Find where the given text appears and provide that cell's center as [x, y] coordinate. 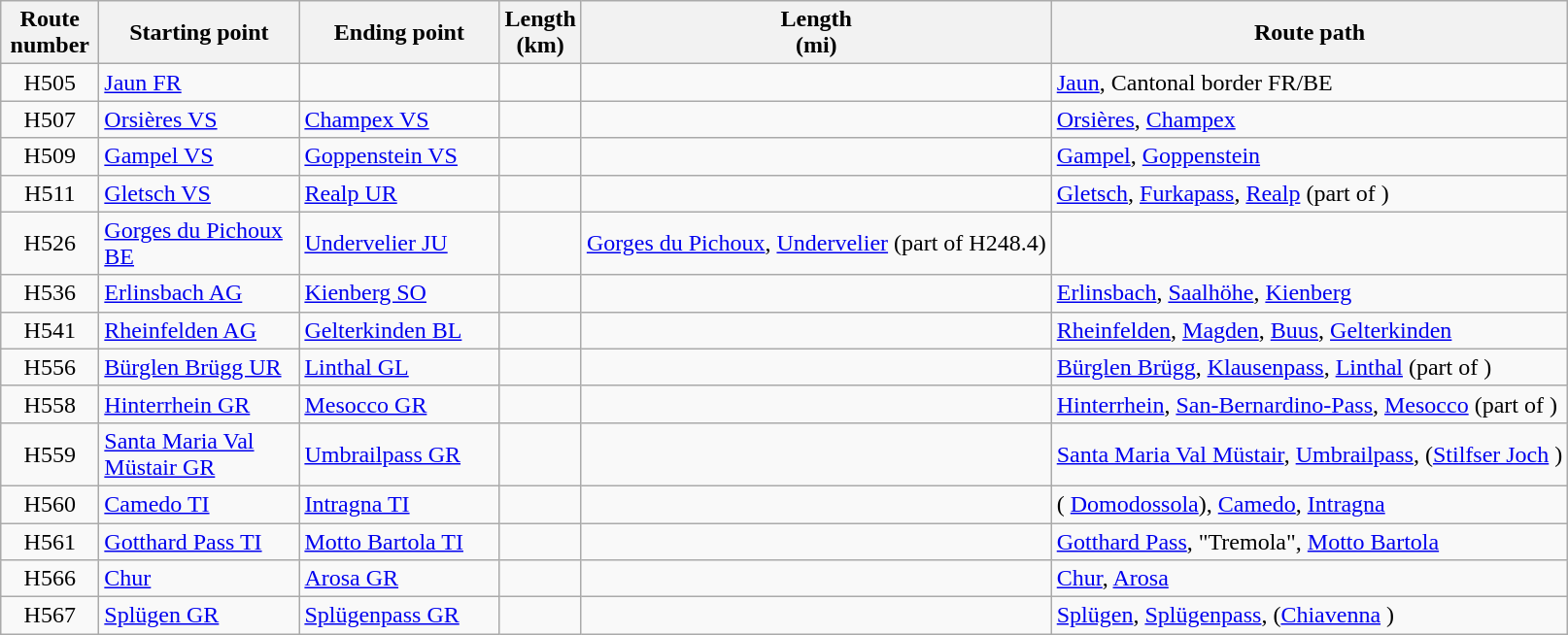
H541 [51, 330]
Route number [51, 33]
Orsières, Champex [1310, 119]
Undervelier JU [399, 243]
Orsières VS [199, 119]
Erlinsbach AG [199, 293]
Chur, Arosa [1310, 579]
Gorges du Pichoux BE [199, 243]
Realp UR [399, 193]
Santa Maria Val Müstair GR [199, 454]
H559 [51, 454]
Gampel, Goppenstein [1310, 156]
Bürglen Brügg, Klausenpass, Linthal (part of ) [1310, 367]
Route path [1310, 33]
Chur [199, 579]
Rheinfelden AG [199, 330]
Length(km) [540, 33]
H561 [51, 541]
Length(mi) [816, 33]
Rheinfelden, Magden, Buus, Gelterkinden [1310, 330]
Jaun, Cantonal border FR/BE [1310, 83]
H536 [51, 293]
Arosa GR [399, 579]
Gelterkinden BL [399, 330]
H566 [51, 579]
Ending point [399, 33]
Umbrailpass GR [399, 454]
Gampel VS [199, 156]
Jaun FR [199, 83]
Bürglen Brügg UR [199, 367]
Camedo TI [199, 504]
Splügenpass GR [399, 616]
H511 [51, 193]
H556 [51, 367]
H558 [51, 404]
( Domodossola), Camedo, Intragna [1310, 504]
Goppenstein VS [399, 156]
H560 [51, 504]
Gotthard Pass, "Tremola", Motto Bartola [1310, 541]
Gletsch, Furkapass, Realp (part of ) [1310, 193]
Kienberg SO [399, 293]
H526 [51, 243]
Intragna TI [399, 504]
Motto Bartola TI [399, 541]
Gotthard Pass TI [199, 541]
Splügen GR [199, 616]
Linthal GL [399, 367]
Santa Maria Val Müstair, Umbrailpass, (Stilfser Joch ) [1310, 454]
H507 [51, 119]
Gletsch VS [199, 193]
H567 [51, 616]
H505 [51, 83]
Hinterrhein, San-Bernardino-Pass, Mesocco (part of ) [1310, 404]
Champex VS [399, 119]
Erlinsbach, Saalhöhe, Kienberg [1310, 293]
Mesocco GR [399, 404]
Gorges du Pichoux, Undervelier (part of H248.4) [816, 243]
Hinterrhein GR [199, 404]
H509 [51, 156]
Starting point [199, 33]
Splügen, Splügenpass, (Chiavenna ) [1310, 616]
